Provide the [x, y] coordinate of the cell's center where the given text is located.  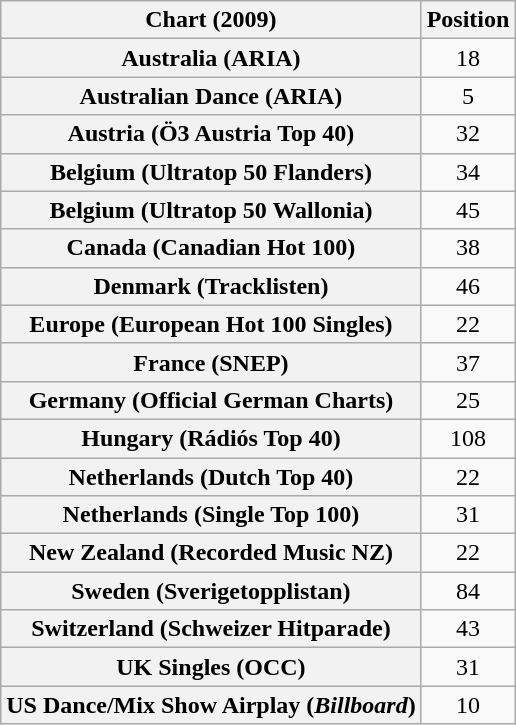
France (SNEP) [211, 362]
Belgium (Ultratop 50 Flanders) [211, 172]
Hungary (Rádiós Top 40) [211, 438]
Chart (2009) [211, 20]
US Dance/Mix Show Airplay (Billboard) [211, 705]
46 [468, 286]
UK Singles (OCC) [211, 667]
Germany (Official German Charts) [211, 400]
Switzerland (Schweizer Hitparade) [211, 629]
43 [468, 629]
Denmark (Tracklisten) [211, 286]
Netherlands (Dutch Top 40) [211, 477]
25 [468, 400]
10 [468, 705]
37 [468, 362]
38 [468, 248]
Netherlands (Single Top 100) [211, 515]
New Zealand (Recorded Music NZ) [211, 553]
Europe (European Hot 100 Singles) [211, 324]
Position [468, 20]
Belgium (Ultratop 50 Wallonia) [211, 210]
45 [468, 210]
5 [468, 96]
Austria (Ö3 Austria Top 40) [211, 134]
34 [468, 172]
Canada (Canadian Hot 100) [211, 248]
Australian Dance (ARIA) [211, 96]
18 [468, 58]
Australia (ARIA) [211, 58]
108 [468, 438]
32 [468, 134]
Sweden (Sverigetopplistan) [211, 591]
84 [468, 591]
